Identify which cell holds the provided text, then report its [x, y] central coordinate. 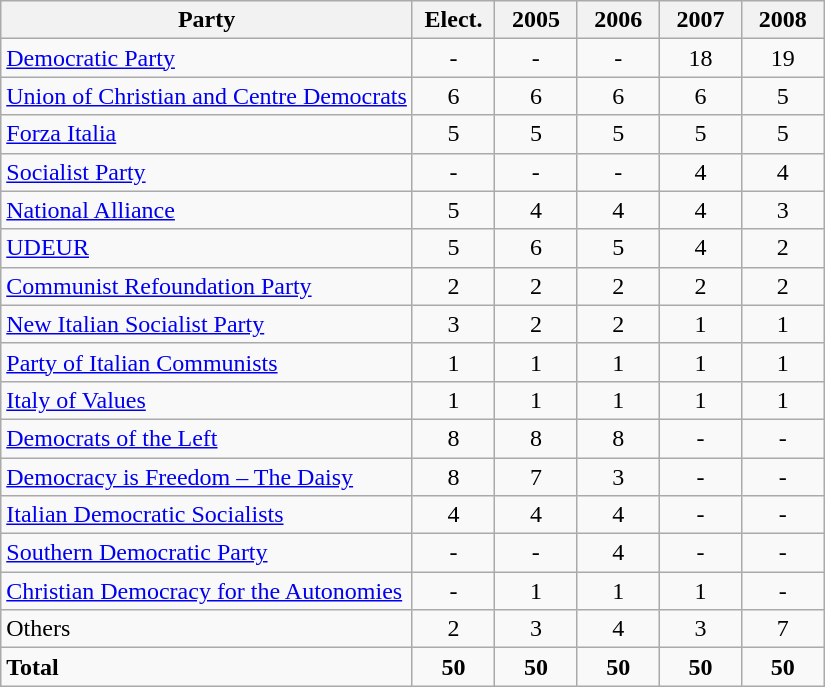
Total [207, 667]
2007 [700, 20]
New Italian Socialist Party [207, 324]
19 [783, 58]
Socialist Party [207, 172]
Others [207, 629]
2005 [536, 20]
Southern Democratic Party [207, 553]
Italian Democratic Socialists [207, 515]
Democracy is Freedom – The Daisy [207, 477]
Christian Democracy for the Autonomies [207, 591]
National Alliance [207, 210]
Party of Italian Communists [207, 362]
Italy of Values [207, 400]
2006 [618, 20]
Democratic Party [207, 58]
Union of Christian and Centre Democrats [207, 96]
Democrats of the Left [207, 438]
Elect. [453, 20]
2008 [783, 20]
Party [207, 20]
Communist Refoundation Party [207, 286]
Forza Italia [207, 134]
UDEUR [207, 248]
18 [700, 58]
